Pinpoint the cell where the given text exists, returning its (x, y) midpoint coordinate. 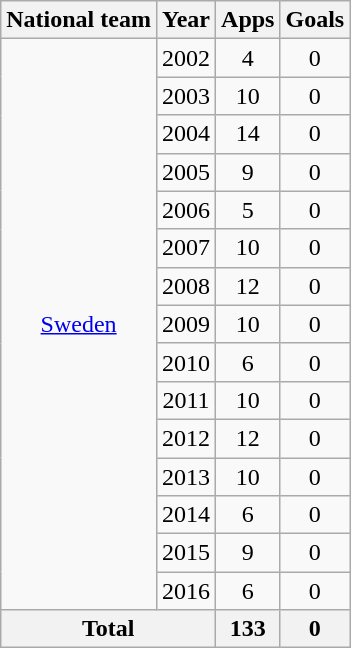
Total (108, 629)
2008 (186, 286)
2006 (186, 210)
133 (248, 629)
National team (79, 20)
2015 (186, 553)
2013 (186, 477)
2005 (186, 172)
2016 (186, 591)
5 (248, 210)
2010 (186, 362)
14 (248, 134)
Year (186, 20)
2009 (186, 324)
2012 (186, 438)
2004 (186, 134)
2011 (186, 400)
Apps (248, 20)
2003 (186, 96)
4 (248, 58)
Sweden (79, 324)
2002 (186, 58)
2007 (186, 248)
Goals (315, 20)
2014 (186, 515)
